Scan for the cell matching the given text and deliver its (x, y) coordinate at center. 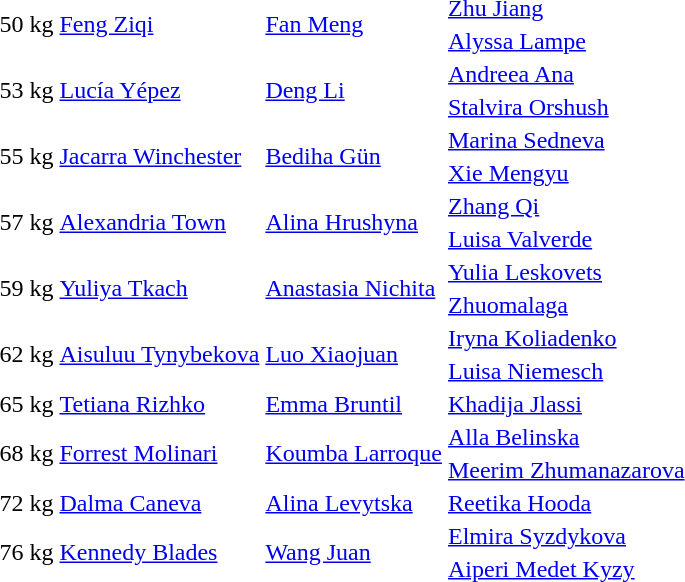
Alexandria Town (160, 222)
Tetiana Rizhko (160, 404)
Koumba Larroque (354, 454)
Forrest Molinari (160, 454)
Alina Levytska (354, 503)
Bediha Gün (354, 156)
Emma Bruntil (354, 404)
Dalma Caneva (160, 503)
Anastasia Nichita (354, 288)
Luo Xiaojuan (354, 354)
Lucía Yépez (160, 90)
Alina Hrushyna (354, 222)
Aisuluu Tynybekova (160, 354)
Yuliya Tkach (160, 288)
Deng Li (354, 90)
Jacarra Winchester (160, 156)
